Scan for the cell matching the given text and deliver its (X, Y) coordinate at center. 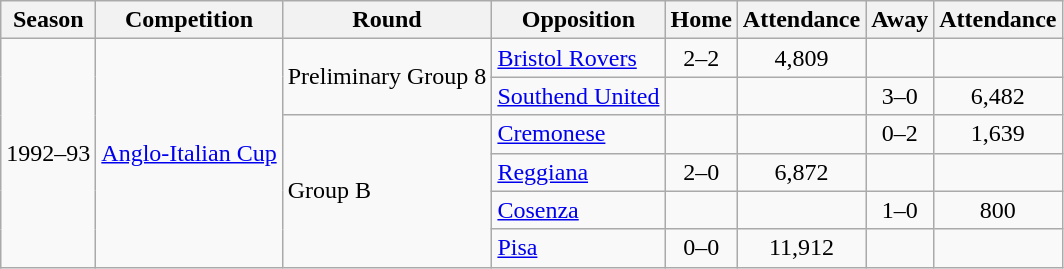
2–2 (701, 58)
6,872 (801, 172)
Bristol Rovers (578, 58)
Cosenza (578, 210)
Reggiana (578, 172)
3–0 (900, 96)
Season (48, 20)
0–0 (701, 248)
1,639 (998, 134)
4,809 (801, 58)
Round (387, 20)
2–0 (701, 172)
Cremonese (578, 134)
Anglo-Italian Cup (189, 153)
Southend United (578, 96)
Home (701, 20)
1992–93 (48, 153)
Away (900, 20)
Opposition (578, 20)
6,482 (998, 96)
Preliminary Group 8 (387, 77)
Group B (387, 191)
11,912 (801, 248)
800 (998, 210)
Pisa (578, 248)
1–0 (900, 210)
0–2 (900, 134)
Competition (189, 20)
